Detect which cell encompasses the target text, then output its [X, Y] center coordinate. 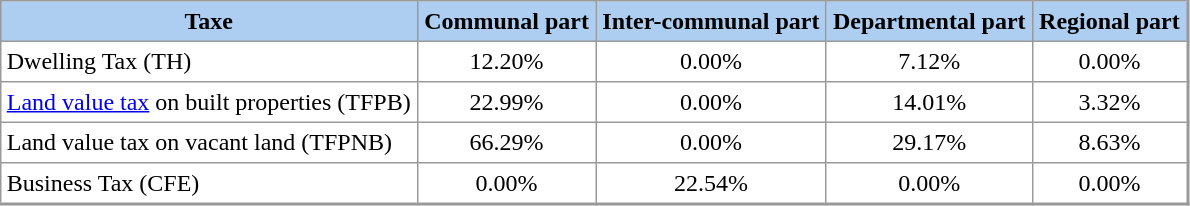
29.17% [929, 142]
Inter-communal part [712, 21]
14.01% [929, 102]
22.99% [506, 102]
66.29% [506, 142]
Regional part [1110, 21]
8.63% [1110, 142]
Dwelling Tax (TH) [208, 61]
Land value tax on vacant land (TFPNB) [208, 142]
12.20% [506, 61]
Business Tax (CFE) [208, 184]
Taxe [208, 21]
22.54% [712, 184]
Communal part [506, 21]
7.12% [929, 61]
3.32% [1110, 102]
Departmental part [929, 21]
Land value tax on built properties (TFPB) [208, 102]
